Locate the cell with the specified text and output its (x, y) center coordinate. 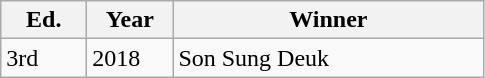
Year (130, 20)
Ed. (44, 20)
2018 (130, 58)
Son Sung Deuk (328, 58)
3rd (44, 58)
Winner (328, 20)
